Identify which cell holds the provided text, then report its [X, Y] central coordinate. 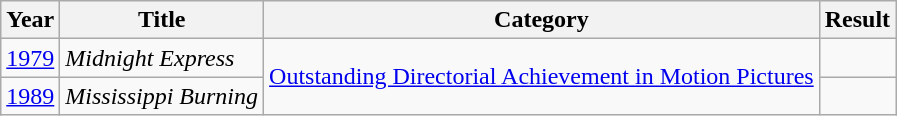
1979 [30, 58]
Result [857, 20]
Midnight Express [162, 58]
Mississippi Burning [162, 96]
1989 [30, 96]
Outstanding Directorial Achievement in Motion Pictures [542, 77]
Year [30, 20]
Title [162, 20]
Category [542, 20]
